Extract the [X, Y] coordinate from the center of the cell holding the provided text.  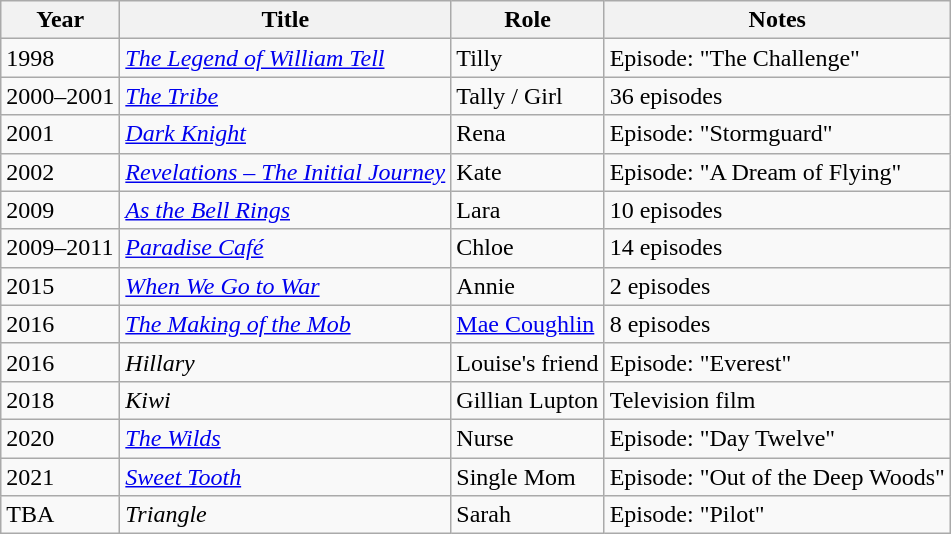
10 episodes [777, 210]
As the Bell Rings [286, 210]
Tally / Girl [528, 96]
Dark Knight [286, 134]
Hillary [286, 362]
The Legend of William Tell [286, 58]
Notes [777, 20]
Single Mom [528, 477]
Lara [528, 210]
36 episodes [777, 96]
Sweet Tooth [286, 477]
TBA [60, 515]
Title [286, 20]
Chloe [528, 248]
Revelations – The Initial Journey [286, 172]
8 episodes [777, 324]
14 episodes [777, 248]
Annie [528, 286]
2002 [60, 172]
2020 [60, 438]
Louise's friend [528, 362]
2000–2001 [60, 96]
Year [60, 20]
The Tribe [286, 96]
Episode: "Day Twelve" [777, 438]
2009 [60, 210]
Episode: "The Challenge" [777, 58]
Triangle [286, 515]
The Wilds [286, 438]
2018 [60, 400]
Paradise Café [286, 248]
Nurse [528, 438]
Episode: "Stormguard" [777, 134]
Episode: "A Dream of Flying" [777, 172]
Kate [528, 172]
Tilly [528, 58]
1998 [60, 58]
Sarah [528, 515]
2001 [60, 134]
Episode: "Everest" [777, 362]
Role [528, 20]
Episode: "Out of the Deep Woods" [777, 477]
2 episodes [777, 286]
Television film [777, 400]
Rena [528, 134]
Episode: "Pilot" [777, 515]
Mae Coughlin [528, 324]
Gillian Lupton [528, 400]
2009–2011 [60, 248]
When We Go to War [286, 286]
Kiwi [286, 400]
The Making of the Mob [286, 324]
2021 [60, 477]
2015 [60, 286]
